Search for the cell housing the specified text and yield its [x, y] center coordinate. 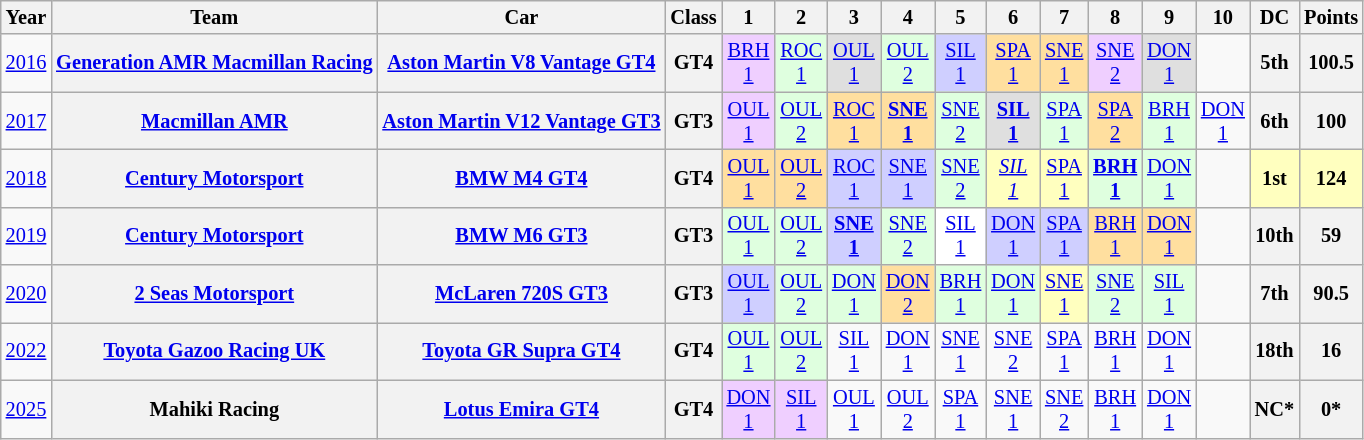
9 [1169, 17]
Class [693, 17]
Aston Martin V12 Vantage GT3 [521, 121]
90.5 [1331, 294]
2016 [26, 63]
2 [801, 17]
7th [1274, 294]
McLaren 720S GT3 [521, 294]
8 [1115, 17]
Year [26, 17]
2019 [26, 236]
7 [1064, 17]
SPA2 [1115, 121]
Toyota GR Supra GT4 [521, 351]
2022 [26, 351]
Generation AMR Macmillan Racing [214, 63]
59 [1331, 236]
2025 [26, 409]
4 [908, 17]
1 [749, 17]
Lotus Emira GT4 [521, 409]
3 [854, 17]
10 [1223, 17]
5 [961, 17]
2020 [26, 294]
124 [1331, 178]
Mahiki Racing [214, 409]
Car [521, 17]
1st [1274, 178]
2018 [26, 178]
6 [1013, 17]
18th [1274, 351]
10th [1274, 236]
0* [1331, 409]
Toyota Gazoo Racing UK [214, 351]
BMW M6 GT3 [521, 236]
DC [1274, 17]
100.5 [1331, 63]
DON2 [908, 294]
2017 [26, 121]
Team [214, 17]
100 [1331, 121]
Points [1331, 17]
Aston Martin V8 Vantage GT4 [521, 63]
5th [1274, 63]
BMW M4 GT4 [521, 178]
6th [1274, 121]
16 [1331, 351]
Macmillan AMR [214, 121]
NC* [1274, 409]
2 Seas Motorsport [214, 294]
